Find where the given text appears and provide that cell's center as [X, Y] coordinate. 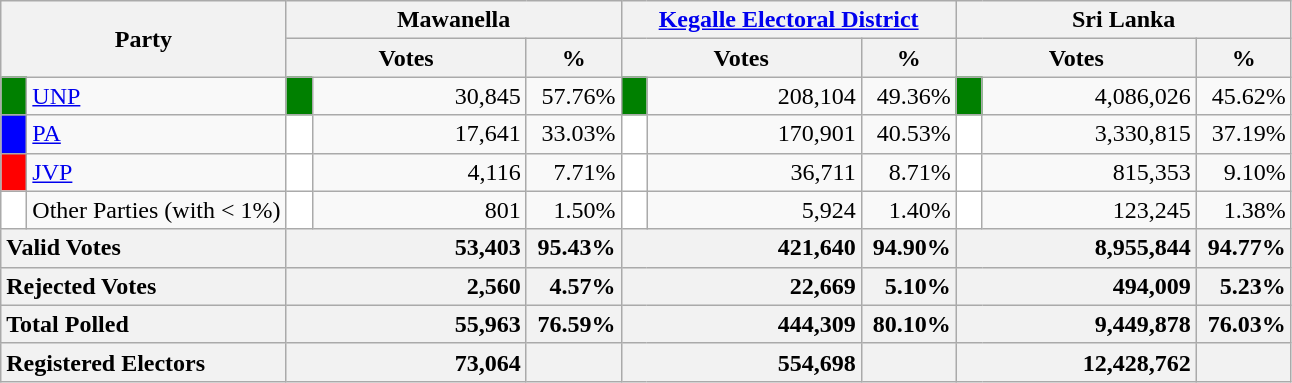
30,845 [419, 96]
208,104 [754, 96]
53,403 [406, 248]
95.43% [574, 248]
40.53% [908, 134]
4.57% [574, 286]
37.19% [1244, 134]
55,963 [406, 324]
12,428,762 [1076, 362]
45.62% [1244, 96]
PA [156, 134]
444,309 [741, 324]
8,955,844 [1076, 248]
1.50% [574, 210]
554,698 [741, 362]
3,330,815 [1089, 134]
494,009 [1076, 286]
36,711 [754, 172]
94.77% [1244, 248]
2,560 [406, 286]
7.71% [574, 172]
76.59% [574, 324]
9.10% [1244, 172]
123,245 [1089, 210]
Sri Lanka [1124, 20]
JVP [156, 172]
5.23% [1244, 286]
Valid Votes [144, 248]
5.10% [908, 286]
Rejected Votes [144, 286]
49.36% [908, 96]
33.03% [574, 134]
815,353 [1089, 172]
9,449,878 [1076, 324]
80.10% [908, 324]
Total Polled [144, 324]
4,116 [419, 172]
4,086,026 [1089, 96]
801 [419, 210]
22,669 [741, 286]
1.40% [908, 210]
8.71% [908, 172]
Other Parties (with < 1%) [156, 210]
76.03% [1244, 324]
Registered Electors [144, 362]
17,641 [419, 134]
UNP [156, 96]
Kegalle Electoral District [788, 20]
Mawanella [454, 20]
Party [144, 39]
421,640 [741, 248]
170,901 [754, 134]
73,064 [406, 362]
57.76% [574, 96]
5,924 [754, 210]
1.38% [1244, 210]
94.90% [908, 248]
